Provide the (X, Y) coordinate of the cell's center where the given text is located.  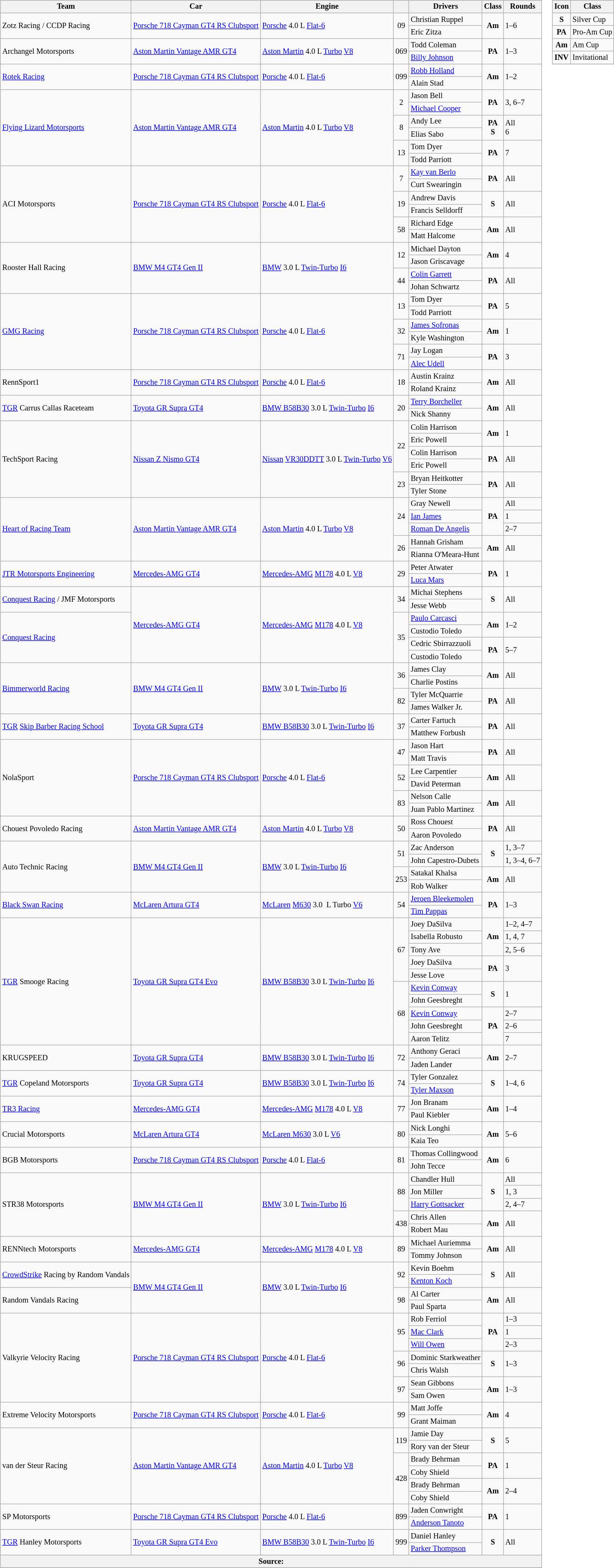
James Clay (446, 669)
Andrew Davis (446, 198)
Carter Fartuch (446, 720)
58 (401, 229)
2, 5–6 (522, 950)
NolaSport (66, 778)
5–6 (522, 1134)
Dominic Starkweather (446, 1357)
Cedric Sbirrazzuoli (446, 644)
McLaren M630 3.0 L V6 (327, 1134)
Rob Walker (446, 886)
29 (401, 574)
18 (401, 382)
71 (401, 357)
Team (66, 7)
19 (401, 204)
Ian James (446, 516)
Alec Udell (446, 364)
253 (401, 879)
52 (401, 778)
999 (401, 1542)
Matt Joffe (446, 1409)
1, 4, 7 (522, 937)
Archangel Motorsports (66, 51)
Christian Ruppel (446, 19)
Rooster Hall Racing (66, 268)
Al Carter (446, 1294)
069 (401, 51)
Tyler Stone (446, 491)
Anderson Tanoto (446, 1523)
Peter Atwater (446, 568)
Auto Technic Racing (66, 867)
Nick Longhi (446, 1128)
Chandler Hull (446, 1179)
Francis Selldorff (446, 211)
Rounds (522, 7)
44 (401, 280)
Kay van Berlo (446, 172)
Matt Halcome (446, 236)
2–6 (522, 1026)
50 (401, 828)
2 (401, 102)
Will Owen (446, 1345)
TR3 Racing (66, 1109)
James Sofronas (446, 325)
Charlie Postins (446, 682)
Austin Krainz (446, 376)
Zotz Racing / CCDP Racing (66, 26)
Robb Holland (446, 70)
KRUGSPEED (66, 1058)
Bimmerworld Racing (66, 688)
Jeroen Bleekemolen (446, 899)
Jon Branam (446, 1103)
1–6 (522, 26)
Jaden Lander (446, 1064)
Engine (327, 7)
Kevin Boehm (446, 1268)
Car (196, 7)
Nelson Calle (446, 797)
Jason Bell (446, 96)
51 (401, 854)
RennSport1 (66, 382)
TechSport Racing (66, 459)
Mac Clark (446, 1332)
TGR Skip Barber Racing School (66, 726)
95 (401, 1332)
Eric Zitza (446, 32)
35 (401, 638)
88 (401, 1192)
Zac Anderson (446, 848)
Source: (271, 1562)
83 (401, 803)
David Peterman (446, 784)
Michai Stephens (446, 593)
Heart of Racing Team (66, 529)
Billy Johnson (446, 58)
Tyler McQuarrie (446, 695)
Valkyrie Velocity Racing (66, 1357)
Crucial Motorsports (66, 1134)
5–7 (522, 650)
98 (401, 1300)
John Tecce (446, 1166)
Kyle Washington (446, 338)
Conquest Racing (66, 638)
54 (401, 905)
BGB Motorsports (66, 1160)
Invitational (592, 58)
Roman De Angelis (446, 529)
72 (401, 1058)
47 (401, 752)
Luca Mars (446, 580)
Jason Griscavage (446, 262)
Sam Owen (446, 1396)
899 (401, 1517)
81 (401, 1160)
Silver Cup (592, 19)
67 (401, 950)
Jesse Love (446, 975)
Chris Walsh (446, 1370)
van der Steur Racing (66, 1466)
Michael Cooper (446, 109)
Michael Auriemma (446, 1243)
ACI Motorsports (66, 204)
428 (401, 1478)
Chouest Povoledo Racing (66, 828)
Richard Edge (446, 223)
3, 6–7 (522, 102)
INV (561, 58)
Tyler Gonzalez (446, 1077)
Tony Ave (446, 950)
99 (401, 1415)
1, 3 (522, 1192)
Johan Schwartz (446, 287)
Flying Lizard Motorsports (66, 128)
1, 3–7 (522, 848)
Nick Shanny (446, 415)
TGR Carrus Callas Raceteam (66, 408)
Parker Thompson (446, 1549)
Aaron Telitz (446, 1039)
Daniel Hanley (446, 1536)
Jesse Webb (446, 605)
80 (401, 1134)
Paul Sparta (446, 1307)
96 (401, 1364)
Jay Logan (446, 351)
Drivers (446, 7)
GMG Racing (66, 332)
Hannah Grisham (446, 542)
Gray Newell (446, 504)
Todd Coleman (446, 45)
22 (401, 446)
Anthony Geraci (446, 1052)
74 (401, 1084)
James Walker Jr. (446, 708)
Robert Mau (446, 1230)
TGR Hanley Motorsports (66, 1542)
RENNtech Motorsports (66, 1249)
20 (401, 408)
Tyler Maxson (446, 1090)
Juan Pablo Martinez (446, 810)
Rob Ferriol (446, 1319)
Curt Swearingin (446, 185)
Chris Allen (446, 1217)
STR38 Motorsports (66, 1204)
36 (401, 676)
Rory van der Steur (446, 1447)
89 (401, 1249)
2–4 (522, 1491)
Black Swan Racing (66, 905)
Kaia Teo (446, 1141)
1–4 (522, 1109)
Alain Stad (446, 83)
37 (401, 726)
099 (401, 76)
92 (401, 1275)
1, 3–4, 6–7 (522, 861)
Elias Sabo (446, 134)
Ross Chouest (446, 822)
Harry Gottsacker (446, 1204)
1–2, 4–7 (522, 924)
2, 4–7 (522, 1204)
8 (401, 128)
26 (401, 548)
2–3 (522, 1345)
Colin Garrett (446, 274)
Matthew Forbush (446, 733)
Rianna O'Meara-Hunt (446, 555)
23 (401, 485)
24 (401, 516)
Jon Miller (446, 1192)
SP Motorsports (66, 1517)
Paul Kiebler (446, 1116)
Nissan Z Nismo GT4 (196, 459)
Tommy Johnson (446, 1256)
Grant Maiman (446, 1421)
McLaren M630 3.0 L Turbo V6 (327, 905)
1–4, 6 (522, 1084)
Jamie Day (446, 1434)
438 (401, 1224)
Tim Pappas (446, 911)
Lee Carpentier (446, 771)
77 (401, 1109)
82 (401, 701)
32 (401, 332)
12 (401, 255)
Jason Hart (446, 746)
Andy Lee (446, 122)
JTR Motorsports Engineering (66, 574)
Paulo Carcasci (446, 618)
Satakal Khalsa (446, 873)
Rotek Racing (66, 76)
Terry Borcheller (446, 402)
09 (401, 26)
Extreme Velocity Motorsports (66, 1415)
97 (401, 1390)
34 (401, 599)
Random Vandals Racing (66, 1300)
6 (522, 1160)
Thomas Collingwood (446, 1154)
PAS (493, 128)
Matt Travis (446, 758)
Pro-Am Cup (592, 32)
Nissan VR30DDTT 3.0 L Twin-Turbo V6 (327, 459)
Bryan Heitkotter (446, 478)
TGR Smooge Racing (66, 981)
Jaden Conwright (446, 1510)
Roland Krainz (446, 389)
Am Cup (592, 45)
Isabella Robusto (446, 937)
Aaron Povoledo (446, 835)
TGR Copeland Motorsports (66, 1084)
Michael Dayton (446, 249)
Sean Gibbons (446, 1383)
68 (401, 1013)
John Capestro-Dubets (446, 861)
Kenton Koch (446, 1281)
Conquest Racing / JMF Motorsports (66, 599)
CrowdStrike Racing by Random Vandals (66, 1275)
Icon (561, 7)
119 (401, 1440)
All6 (522, 128)
